Return the [X, Y] coordinate for the center point of the cell that contains the specified text.  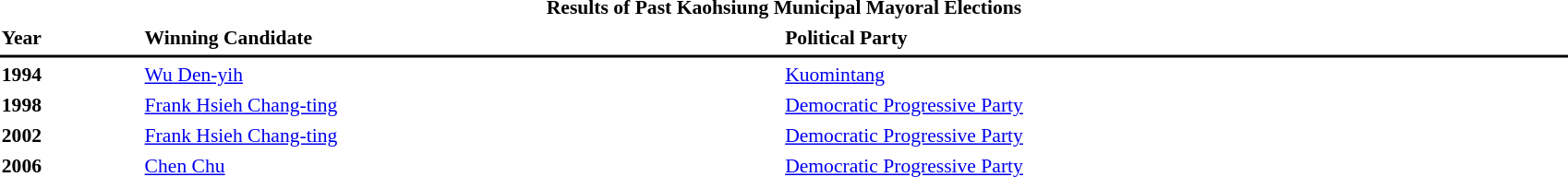
Winning Candidate [462, 38]
1994 [69, 75]
2002 [69, 136]
Wu Den-yih [462, 75]
Year [69, 38]
Kuomintang [1176, 75]
Political Party [1176, 38]
1998 [69, 105]
